Locate the cell with the specified text and output its (x, y) center coordinate. 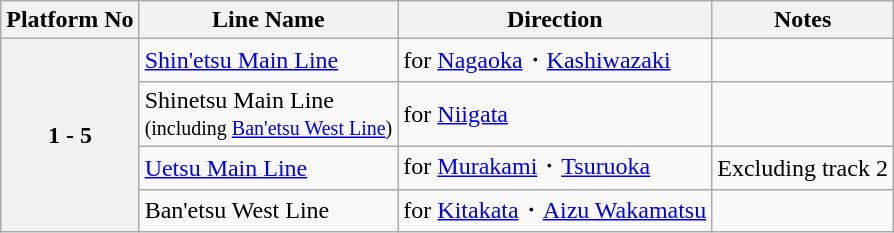
Ban'etsu West Line (268, 210)
1 - 5 (70, 136)
Excluding track 2 (803, 168)
Platform No (70, 20)
Direction (555, 20)
for Nagaoka・Kashiwazaki (555, 60)
Shin'etsu Main Line (268, 60)
Uetsu Main Line (268, 168)
for Murakami・Tsuruoka (555, 168)
for Niigata (555, 114)
Notes (803, 20)
Shinetsu Main Line (including Ban'etsu West Line) (268, 114)
for Kitakata・Aizu Wakamatsu (555, 210)
Line Name (268, 20)
